Return the (X, Y) coordinate for the center point of the cell that contains the specified text.  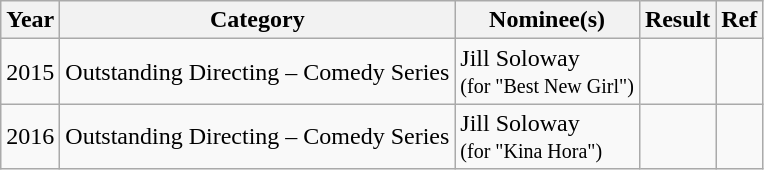
Year (30, 20)
Nominee(s) (548, 20)
2016 (30, 136)
Jill Soloway (for "Best New Girl") (548, 72)
Ref (740, 20)
Result (677, 20)
2015 (30, 72)
Jill Soloway (for "Kina Hora") (548, 136)
Category (258, 20)
